Locate the cell with the specified text and output its (X, Y) center coordinate. 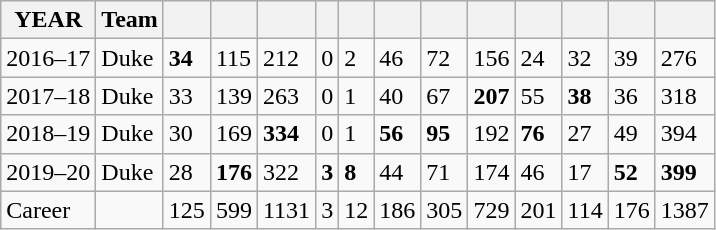
55 (538, 96)
95 (444, 134)
12 (356, 210)
YEAR (48, 20)
27 (585, 134)
322 (286, 172)
52 (632, 172)
44 (398, 172)
207 (492, 96)
2017–18 (48, 96)
169 (234, 134)
318 (684, 96)
139 (234, 96)
Career (48, 210)
2019–20 (48, 172)
30 (186, 134)
2 (356, 58)
263 (286, 96)
599 (234, 210)
156 (492, 58)
192 (492, 134)
201 (538, 210)
71 (444, 172)
2018–19 (48, 134)
38 (585, 96)
28 (186, 172)
186 (398, 210)
212 (286, 58)
67 (444, 96)
39 (632, 58)
8 (356, 172)
334 (286, 134)
24 (538, 58)
76 (538, 134)
1131 (286, 210)
32 (585, 58)
1387 (684, 210)
56 (398, 134)
Team (130, 20)
394 (684, 134)
276 (684, 58)
125 (186, 210)
729 (492, 210)
305 (444, 210)
114 (585, 210)
36 (632, 96)
40 (398, 96)
17 (585, 172)
399 (684, 172)
34 (186, 58)
174 (492, 172)
49 (632, 134)
33 (186, 96)
115 (234, 58)
72 (444, 58)
2016–17 (48, 58)
